Return the (x, y) coordinate for the center point of the cell that contains the specified text.  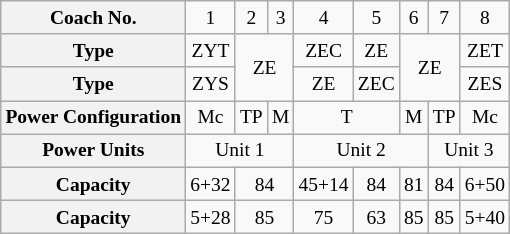
7 (444, 18)
ZYT (211, 50)
6+32 (211, 184)
Power Configuration (94, 118)
5+40 (485, 216)
Coach No. (94, 18)
ZET (485, 50)
5+28 (211, 216)
75 (324, 216)
Unit 3 (469, 150)
1 (211, 18)
8 (485, 18)
6+50 (485, 184)
Power Units (94, 150)
63 (376, 216)
81 (414, 184)
Unit 2 (361, 150)
ZYS (211, 84)
ZES (485, 84)
4 (324, 18)
Unit 1 (240, 150)
5 (376, 18)
45+14 (324, 184)
2 (251, 18)
T (346, 118)
6 (414, 18)
3 (280, 18)
